Find where the given text appears and provide that cell's center as [x, y] coordinate. 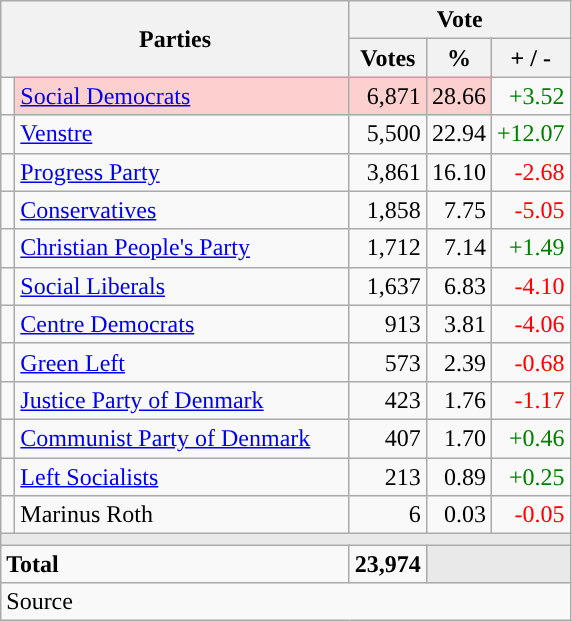
28.66 [458, 96]
6.83 [458, 286]
+ / - [530, 58]
0.89 [458, 477]
407 [388, 438]
1,712 [388, 248]
1.76 [458, 400]
Progress Party [182, 172]
5,500 [388, 134]
-4.10 [530, 286]
1,858 [388, 210]
% [458, 58]
Votes [388, 58]
213 [388, 477]
6 [388, 515]
Marinus Roth [182, 515]
573 [388, 362]
2.39 [458, 362]
-0.05 [530, 515]
7.75 [458, 210]
1.70 [458, 438]
423 [388, 400]
913 [388, 324]
Total [176, 564]
Centre Democrats [182, 324]
Green Left [182, 362]
Social Democrats [182, 96]
+3.52 [530, 96]
Communist Party of Denmark [182, 438]
+12.07 [530, 134]
22.94 [458, 134]
+1.49 [530, 248]
0.03 [458, 515]
+0.25 [530, 477]
7.14 [458, 248]
Left Socialists [182, 477]
Social Liberals [182, 286]
Parties [176, 39]
6,871 [388, 96]
3,861 [388, 172]
-5.05 [530, 210]
23,974 [388, 564]
+0.46 [530, 438]
-1.17 [530, 400]
Venstre [182, 134]
Conservatives [182, 210]
Vote [460, 20]
-4.06 [530, 324]
Christian People's Party [182, 248]
3.81 [458, 324]
16.10 [458, 172]
-2.68 [530, 172]
Source [286, 602]
-0.68 [530, 362]
1,637 [388, 286]
Justice Party of Denmark [182, 400]
